Extract the [x, y] coordinate from the center of the cell holding the provided text.  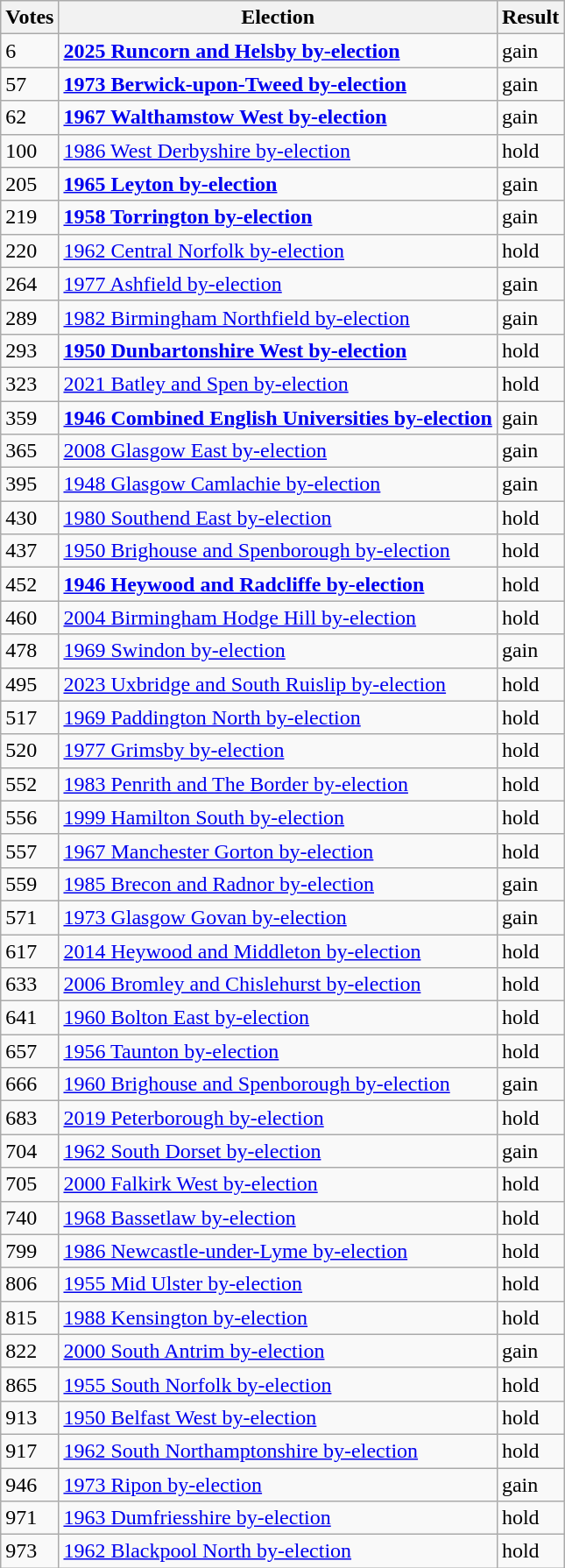
1988 Kensington by-election [278, 1317]
1986 Newcastle-under-Lyme by-election [278, 1251]
822 [30, 1351]
683 [30, 1118]
1986 West Derbyshire by-election [278, 151]
2008 Glasgow East by-election [278, 451]
359 [30, 418]
478 [30, 651]
633 [30, 985]
1963 Dumfriesshire by-election [278, 1518]
264 [30, 284]
1967 Manchester Gorton by-election [278, 851]
913 [30, 1417]
1982 Birmingham Northfield by-election [278, 317]
1973 Berwick-upon-Tweed by-election [278, 84]
1999 Hamilton South by-election [278, 817]
799 [30, 1251]
62 [30, 117]
100 [30, 151]
946 [30, 1485]
Election [278, 18]
520 [30, 751]
971 [30, 1518]
495 [30, 684]
1960 Bolton East by-election [278, 1018]
705 [30, 1184]
865 [30, 1384]
6 [30, 51]
2006 Bromley and Chislehurst by-election [278, 985]
2021 Batley and Spen by-election [278, 384]
704 [30, 1151]
571 [30, 917]
1950 Dunbartonshire West by-election [278, 350]
1962 South Northamptonshire by-election [278, 1451]
641 [30, 1018]
205 [30, 184]
1955 South Norfolk by-election [278, 1384]
815 [30, 1317]
289 [30, 317]
1969 Swindon by-election [278, 651]
437 [30, 551]
430 [30, 518]
1956 Taunton by-election [278, 1051]
517 [30, 717]
973 [30, 1551]
557 [30, 851]
2000 Falkirk West by-election [278, 1184]
1977 Grimsby by-election [278, 751]
552 [30, 784]
1960 Brighouse and Spenborough by-election [278, 1084]
806 [30, 1284]
657 [30, 1051]
1962 Central Norfolk by-election [278, 251]
2014 Heywood and Middleton by-election [278, 950]
1950 Belfast West by-election [278, 1417]
1958 Torrington by-election [278, 217]
1983 Penrith and The Border by-election [278, 784]
1969 Paddington North by-election [278, 717]
323 [30, 384]
1968 Bassetlaw by-election [278, 1218]
293 [30, 350]
220 [30, 251]
556 [30, 817]
57 [30, 84]
2023 Uxbridge and South Ruislip by-election [278, 684]
1948 Glasgow Camlachie by-election [278, 484]
2019 Peterborough by-election [278, 1118]
1977 Ashfield by-election [278, 284]
395 [30, 484]
1950 Brighouse and Spenborough by-election [278, 551]
460 [30, 618]
365 [30, 451]
2004 Birmingham Hodge Hill by-election [278, 618]
Result [530, 18]
219 [30, 217]
1985 Brecon and Radnor by-election [278, 884]
666 [30, 1084]
1955 Mid Ulster by-election [278, 1284]
452 [30, 584]
1946 Heywood and Radcliffe by-election [278, 584]
1962 Blackpool North by-election [278, 1551]
617 [30, 950]
1946 Combined English Universities by-election [278, 418]
1973 Glasgow Govan by-election [278, 917]
2025 Runcorn and Helsby by-election [278, 51]
917 [30, 1451]
1962 South Dorset by-election [278, 1151]
740 [30, 1218]
2000 South Antrim by-election [278, 1351]
1980 Southend East by-election [278, 518]
1965 Leyton by-election [278, 184]
1973 Ripon by-election [278, 1485]
Votes [30, 18]
559 [30, 884]
1967 Walthamstow West by-election [278, 117]
